Return [x, y] of the center of cell containing provided text 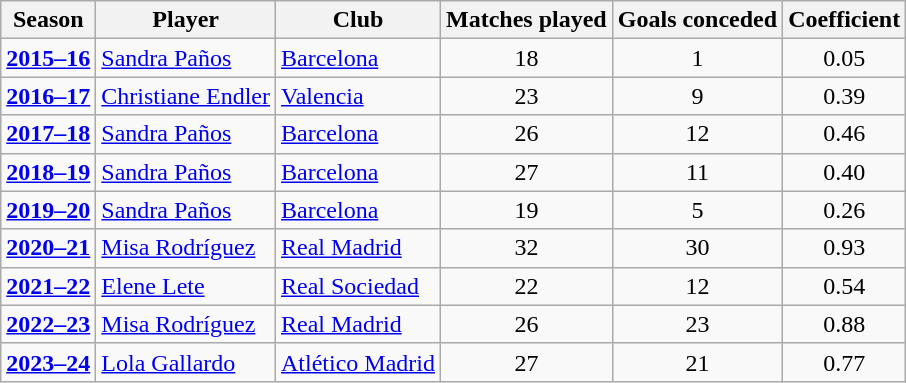
18 [527, 58]
2023–24 [48, 362]
0.93 [844, 248]
1 [697, 58]
Matches played [527, 20]
Valencia [358, 96]
Lola Gallardo [186, 362]
Christiane Endler [186, 96]
Coefficient [844, 20]
Real Sociedad [358, 286]
Goals conceded [697, 20]
0.05 [844, 58]
0.54 [844, 286]
Player [186, 20]
22 [527, 286]
0.39 [844, 96]
0.46 [844, 134]
0.26 [844, 210]
2016–17 [48, 96]
2020–21 [48, 248]
21 [697, 362]
2015–16 [48, 58]
0.40 [844, 172]
30 [697, 248]
2021–22 [48, 286]
Atlético Madrid [358, 362]
2019–20 [48, 210]
5 [697, 210]
Club [358, 20]
Season [48, 20]
2018–19 [48, 172]
11 [697, 172]
2017–18 [48, 134]
Elene Lete [186, 286]
32 [527, 248]
2022–23 [48, 324]
0.88 [844, 324]
9 [697, 96]
0.77 [844, 362]
19 [527, 210]
